Identify which cell holds the provided text, then report its (X, Y) central coordinate. 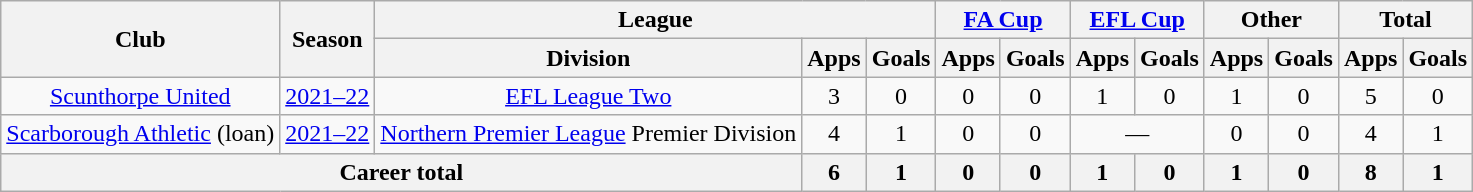
Northern Premier League Premier Division (588, 134)
Total (1405, 20)
EFL League Two (588, 96)
5 (1370, 96)
Scunthorpe United (140, 96)
Division (588, 58)
8 (1370, 172)
League (656, 20)
Season (328, 39)
Club (140, 39)
6 (834, 172)
3 (834, 96)
Career total (402, 172)
Other (1271, 20)
EFL Cup (1137, 20)
FA Cup (1003, 20)
Scarborough Athletic (loan) (140, 134)
— (1137, 134)
